Return [X, Y] of the center of cell containing provided text 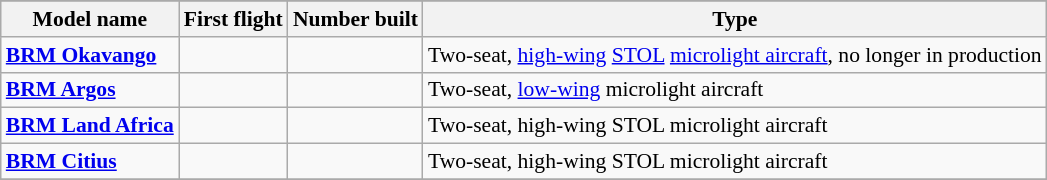
BRM Argos [90, 90]
First flight [234, 19]
Two-seat, high-wing STOL microlight aircraft, no longer in production [735, 55]
Type [735, 19]
Number built [356, 19]
BRM Okavango [90, 55]
Model name [90, 19]
Two-seat, low-wing microlight aircraft [735, 90]
BRM Land Africa [90, 126]
BRM Citius [90, 162]
